Return the (x, y) coordinate for the center point of the cell that contains the specified text.  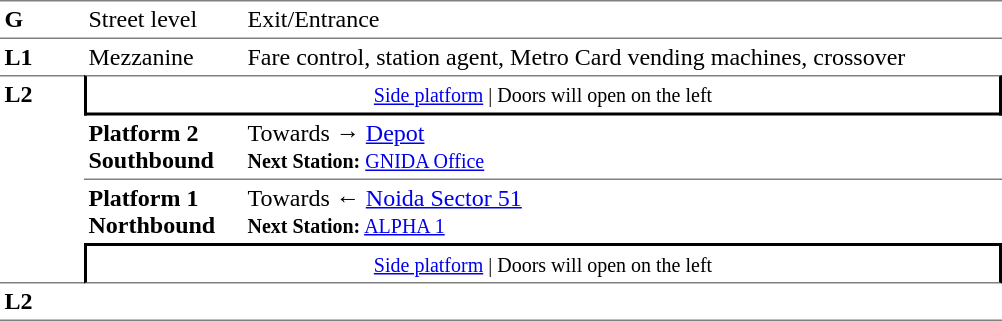
Towards ← Noida Sector 51Next Station: ALPHA 1 (622, 212)
Platform 2Southbound (164, 148)
Street level (164, 20)
Mezzanine (164, 57)
Towards → DepotNext Station: GNIDA Office (622, 148)
L1 (42, 57)
Platform 1Northbound (164, 212)
Exit/Entrance (622, 20)
L2 (42, 179)
G (42, 20)
Fare control, station agent, Metro Card vending machines, crossover (622, 57)
